Return the (x, y) coordinate for the center point of the cell that contains the specified text.  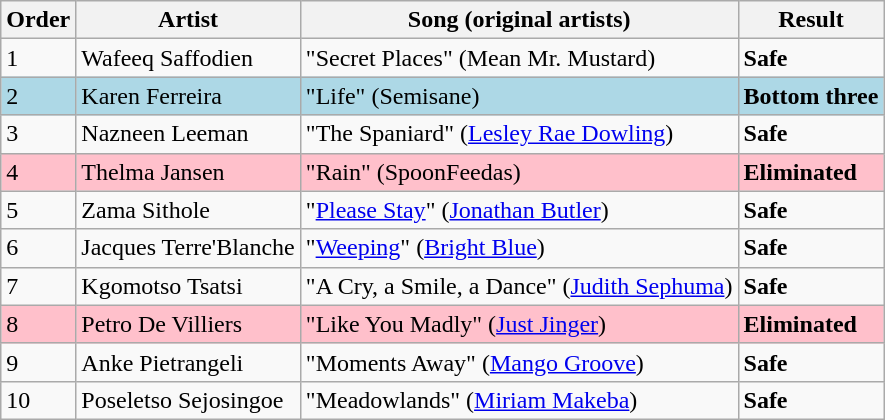
"Weeping" (Bright Blue) (519, 248)
8 (38, 324)
"Life" (Semisane) (519, 96)
"Secret Places" (Mean Mr. Mustard) (519, 58)
Order (38, 20)
6 (38, 248)
10 (38, 400)
Zama Sithole (188, 210)
9 (38, 362)
1 (38, 58)
Poseletso Sejosingoe (188, 400)
Song (original artists) (519, 20)
Karen Ferreira (188, 96)
"Rain" (SpoonFeedas) (519, 172)
"Please Stay" (Jonathan Butler) (519, 210)
Bottom three (811, 96)
Result (811, 20)
"A Cry, a Smile, a Dance" (Judith Sephuma) (519, 286)
"The Spaniard" (Lesley Rae Dowling) (519, 134)
5 (38, 210)
7 (38, 286)
"Like You Madly" (Just Jinger) (519, 324)
Anke Pietrangeli (188, 362)
Kgomotso Tsatsi (188, 286)
"Meadowlands" (Miriam Makeba) (519, 400)
2 (38, 96)
Thelma Jansen (188, 172)
Petro De Villiers (188, 324)
Nazneen Leeman (188, 134)
4 (38, 172)
Jacques Terre'Blanche (188, 248)
Artist (188, 20)
3 (38, 134)
Wafeeq Saffodien (188, 58)
"Moments Away" (Mango Groove) (519, 362)
